Pinpoint the cell where the given text exists, returning its (x, y) midpoint coordinate. 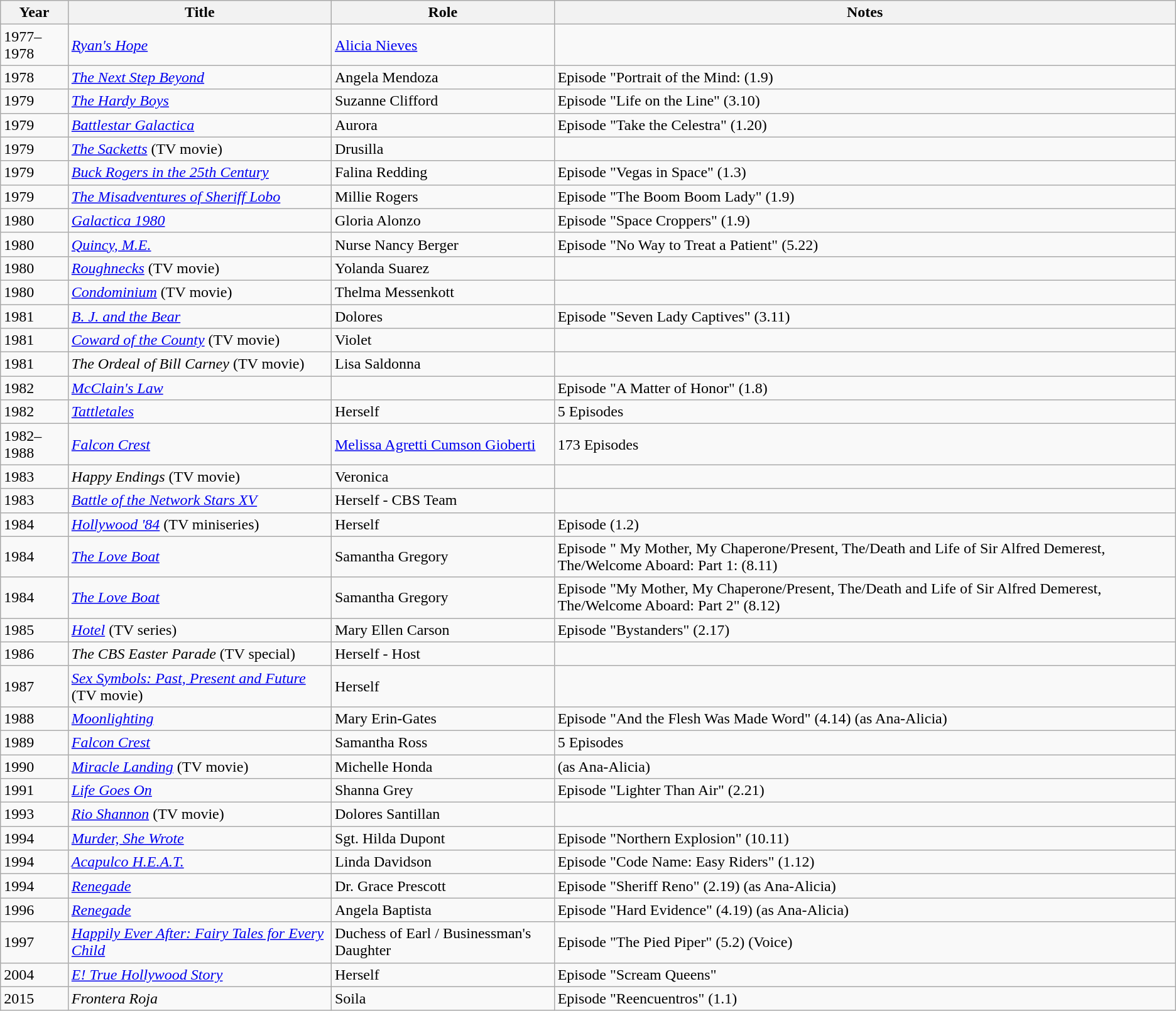
Episode "Take the Celestra" (1.20) (864, 125)
Episode "My Mother, My Chaperone/Present, The/Death and Life of Sir Alfred Demerest, The/Welcome Aboard: Part 2" (8.12) (864, 598)
Episode "A Matter of Honor" (1.8) (864, 388)
1996 (35, 910)
Herself - Host (442, 654)
1977–1978 (35, 45)
Mary Ellen Carson (442, 630)
Sgt. Hilda Dupont (442, 838)
1988 (35, 718)
Episode "The Pied Piper" (5.2) (Voice) (864, 942)
Episode "No Way to Treat a Patient" (5.22) (864, 244)
B. J. and the Bear (200, 316)
1989 (35, 742)
Battle of the Network Stars XV (200, 500)
Mary Erin-Gates (442, 718)
Thelma Messenkott (442, 292)
Happy Endings (TV movie) (200, 477)
173 Episodes (864, 445)
Life Goes On (200, 791)
Drusilla (442, 149)
Episode "Bystanders" (2.17) (864, 630)
Violet (442, 340)
Dr. Grace Prescott (442, 886)
Condominium (TV movie) (200, 292)
The CBS Easter Parade (TV special) (200, 654)
Melissa Agretti Cumson Gioberti (442, 445)
1990 (35, 767)
Battlestar Galactica (200, 125)
McClain's Law (200, 388)
Shanna Grey (442, 791)
Millie Rogers (442, 197)
E! True Hollywood Story (200, 975)
Sex Symbols: Past, Present and Future (TV movie) (200, 686)
Episode "Space Croppers" (1.9) (864, 220)
Buck Rogers in the 25th Century (200, 173)
Episode "Portrait of the Mind: (1.9) (864, 77)
Episode "Seven Lady Captives" (3.11) (864, 316)
The Sacketts (TV movie) (200, 149)
1997 (35, 942)
Ryan's Hope (200, 45)
Hollywood '84 (TV miniseries) (200, 524)
Gloria Alonzo (442, 220)
Episode "Life on the Line" (3.10) (864, 101)
2015 (35, 998)
Hotel (TV series) (200, 630)
Happily Ever After: Fairy Tales for Every Child (200, 942)
1978 (35, 77)
Episode "Hard Evidence" (4.19) (as Ana-Alicia) (864, 910)
Murder, She Wrote (200, 838)
Notes (864, 13)
Episode "Sheriff Reno" (2.19) (as Ana-Alicia) (864, 886)
1986 (35, 654)
1991 (35, 791)
Herself - CBS Team (442, 500)
Frontera Roja (200, 998)
Dolores Santillan (442, 814)
Episode "And the Flesh Was Made Word" (4.14) (as Ana-Alicia) (864, 718)
The Misadventures of Sheriff Lobo (200, 197)
The Ordeal of Bill Carney (TV movie) (200, 364)
(as Ana-Alicia) (864, 767)
Yolanda Suarez (442, 268)
Episode "Lighter Than Air" (2.21) (864, 791)
Episode "Northern Explosion" (10.11) (864, 838)
Angela Baptista (442, 910)
Michelle Honda (442, 767)
The Hardy Boys (200, 101)
1987 (35, 686)
Episode "Vegas in Space" (1.3) (864, 173)
Samantha Ross (442, 742)
Quincy, M.E. (200, 244)
Year (35, 13)
Episode "Code Name: Easy Riders" (1.12) (864, 862)
Linda Davidson (442, 862)
Veronica (442, 477)
Episode " My Mother, My Chaperone/Present, The/Death and Life of Sir Alfred Demerest, The/Welcome Aboard: Part 1: (8.11) (864, 556)
Lisa Saldonna (442, 364)
The Next Step Beyond (200, 77)
Role (442, 13)
Dolores (442, 316)
Episode "Reencuentros" (1.1) (864, 998)
Coward of the County (TV movie) (200, 340)
Angela Mendoza (442, 77)
Falina Redding (442, 173)
1985 (35, 630)
Acapulco H.E.A.T. (200, 862)
Aurora (442, 125)
Suzanne Clifford (442, 101)
Miracle Landing (TV movie) (200, 767)
Roughnecks (TV movie) (200, 268)
Duchess of Earl / Businessman's Daughter (442, 942)
Rio Shannon (TV movie) (200, 814)
Nurse Nancy Berger (442, 244)
2004 (35, 975)
Tattletales (200, 412)
Alicia Nieves (442, 45)
Galactica 1980 (200, 220)
Episode (1.2) (864, 524)
Episode "Scream Queens" (864, 975)
Moonlighting (200, 718)
Title (200, 13)
Episode "The Boom Boom Lady" (1.9) (864, 197)
Soila (442, 998)
1993 (35, 814)
1982–1988 (35, 445)
